Extract the (X, Y) coordinate from the center of the cell holding the provided text.  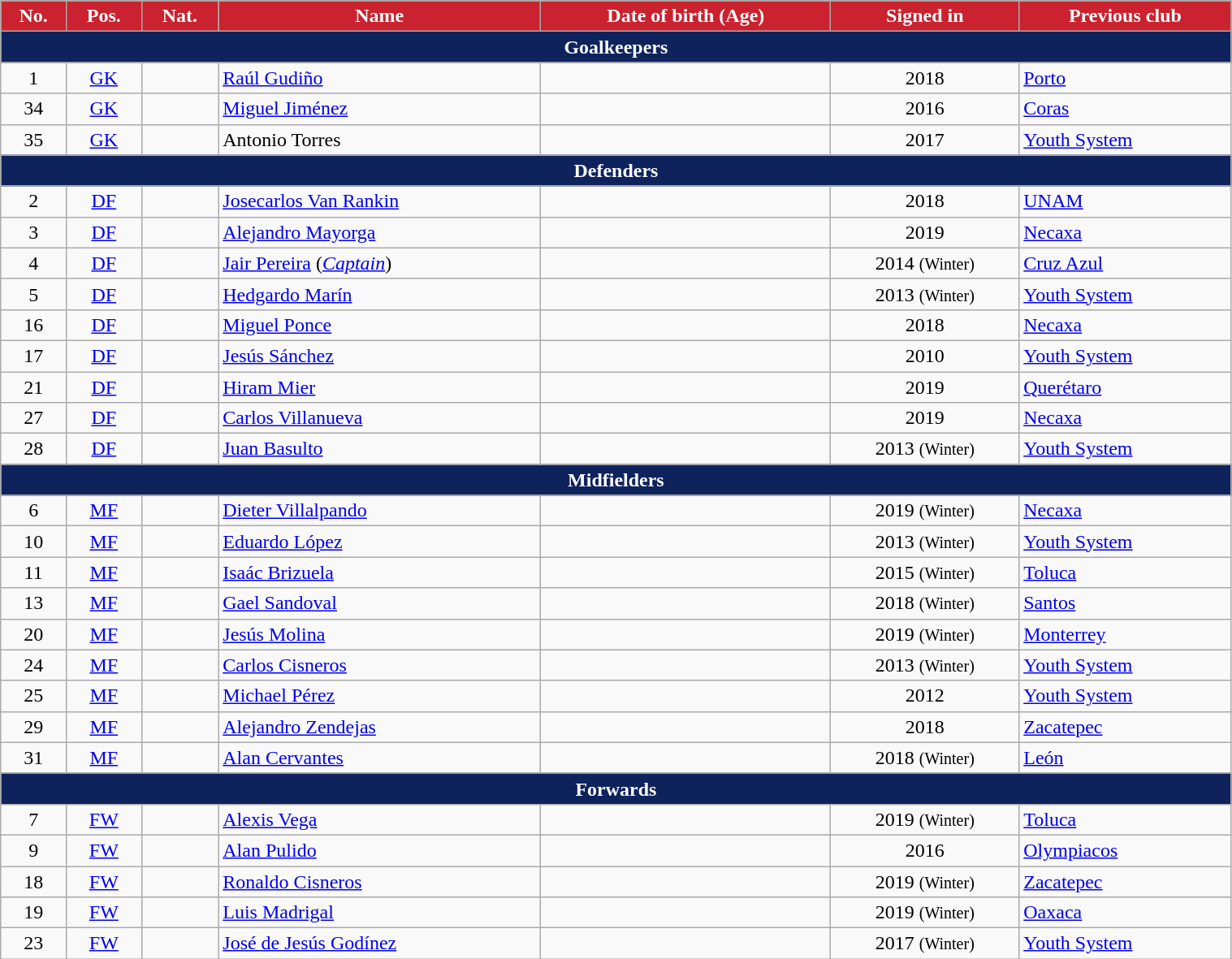
2014 (Winter) (925, 263)
2017 (925, 140)
4 (34, 263)
Luis Madrigal (380, 913)
Nat. (180, 16)
Hiram Mier (380, 387)
25 (34, 696)
35 (34, 140)
Antonio Torres (380, 140)
Coras (1126, 109)
2017 (Winter) (925, 944)
2012 (925, 696)
Midfielders (616, 480)
Jair Pereira (Captain) (380, 263)
Goalkeepers (616, 47)
18 (34, 881)
Signed in (925, 16)
Michael Pérez (380, 696)
2010 (925, 356)
Forwards (616, 788)
19 (34, 913)
27 (34, 418)
Cruz Azul (1126, 263)
Date of birth (Age) (685, 16)
Dieter Villalpando (380, 511)
Jesús Molina (380, 634)
Oaxaca (1126, 913)
Ronaldo Cisneros (380, 881)
3 (34, 232)
Defenders (616, 171)
No. (34, 16)
10 (34, 542)
Pos. (104, 16)
Hedgardo Marín (380, 294)
Gael Sandoval (380, 603)
Juan Basulto (380, 449)
24 (34, 665)
13 (34, 603)
Jesús Sánchez (380, 356)
Alejandro Zendejas (380, 727)
Alexis Vega (380, 819)
11 (34, 572)
Porto (1126, 78)
Carlos Villanueva (380, 418)
29 (34, 727)
Alan Pulido (380, 850)
Carlos Cisneros (380, 665)
Olympiacos (1126, 850)
Santos (1126, 603)
17 (34, 356)
7 (34, 819)
Previous club (1126, 16)
Monterrey (1126, 634)
Miguel Jiménez (380, 109)
Querétaro (1126, 387)
2 (34, 201)
Alan Cervantes (380, 758)
Raúl Gudiño (380, 78)
34 (34, 109)
UNAM (1126, 201)
2015 (Winter) (925, 572)
1 (34, 78)
9 (34, 850)
16 (34, 325)
Name (380, 16)
5 (34, 294)
Josecarlos Van Rankin (380, 201)
31 (34, 758)
21 (34, 387)
23 (34, 944)
Alejandro Mayorga (380, 232)
28 (34, 449)
20 (34, 634)
José de Jesús Godínez (380, 944)
Isaác Brizuela (380, 572)
Miguel Ponce (380, 325)
León (1126, 758)
6 (34, 511)
Eduardo López (380, 542)
